Capture the cell that displays the provided text and extract its [X, Y] central coordinate. 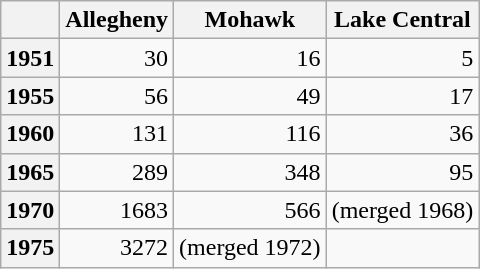
1965 [30, 172]
566 [250, 210]
17 [402, 96]
5 [402, 58]
30 [117, 58]
Allegheny [117, 20]
(merged 1972) [250, 248]
95 [402, 172]
56 [117, 96]
1955 [30, 96]
49 [250, 96]
348 [250, 172]
1683 [117, 210]
131 [117, 134]
16 [250, 58]
1960 [30, 134]
(merged 1968) [402, 210]
36 [402, 134]
Lake Central [402, 20]
289 [117, 172]
116 [250, 134]
Mohawk [250, 20]
3272 [117, 248]
1951 [30, 58]
1970 [30, 210]
1975 [30, 248]
